From the cell containing the given text, extract its center point as [X, Y] coordinate. 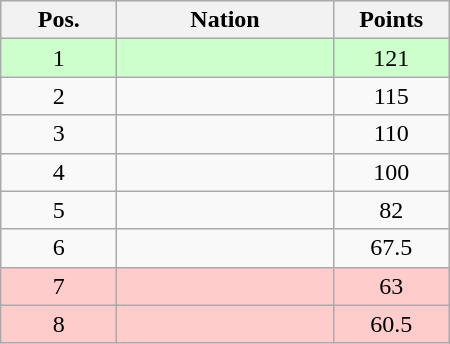
100 [391, 172]
82 [391, 210]
60.5 [391, 324]
6 [59, 248]
3 [59, 134]
8 [59, 324]
Pos. [59, 20]
5 [59, 210]
1 [59, 58]
Nation [225, 20]
121 [391, 58]
2 [59, 96]
115 [391, 96]
4 [59, 172]
7 [59, 286]
110 [391, 134]
67.5 [391, 248]
63 [391, 286]
Points [391, 20]
